Output the [x, y] coordinate of the center of the cell containing the given text.  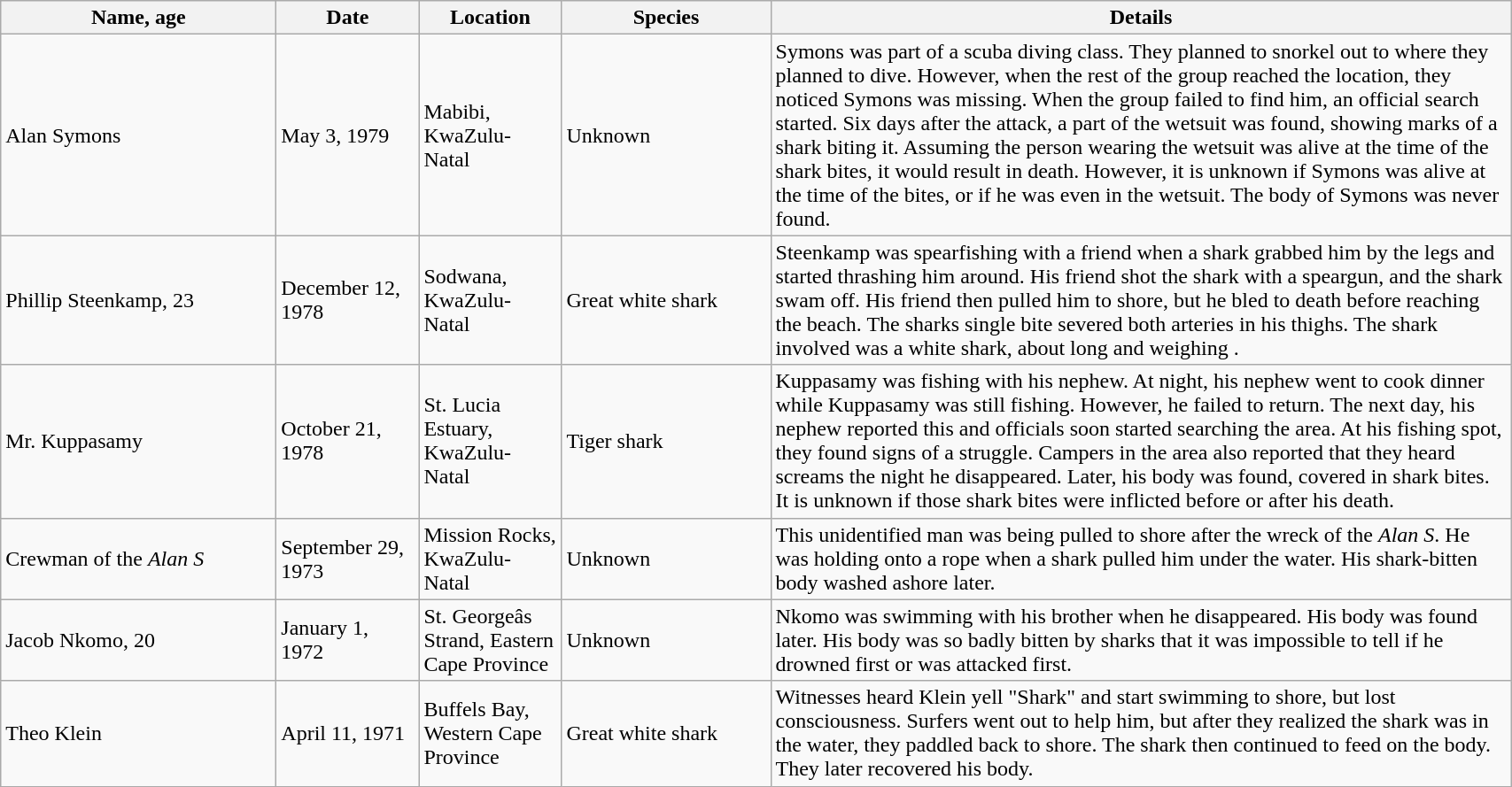
Theo Klein [138, 733]
May 3, 1979 [347, 135]
Jacob Nkomo, 20 [138, 640]
Species [666, 18]
Mission Rocks, KwaZulu-Natal [491, 559]
Alan Symons [138, 135]
Details [1141, 18]
Phillip Steenkamp, 23 [138, 300]
April 11, 1971 [347, 733]
September 29, 1973 [347, 559]
St. Lucia Estuary, KwaZulu-Natal [491, 441]
Tiger shark [666, 441]
Name, age [138, 18]
Sodwana, KwaZulu-Natal [491, 300]
Mabibi, KwaZulu-Natal [491, 135]
October 21, 1978 [347, 441]
January 1, 1972 [347, 640]
Location [491, 18]
Buffels Bay, Western Cape Province [491, 733]
Date [347, 18]
Crewman of the Alan S [138, 559]
Mr. Kuppasamy [138, 441]
December 12, 1978 [347, 300]
St. Georgeâs Strand, Eastern Cape Province [491, 640]
